Scan for the cell matching the given text and deliver its [x, y] coordinate at center. 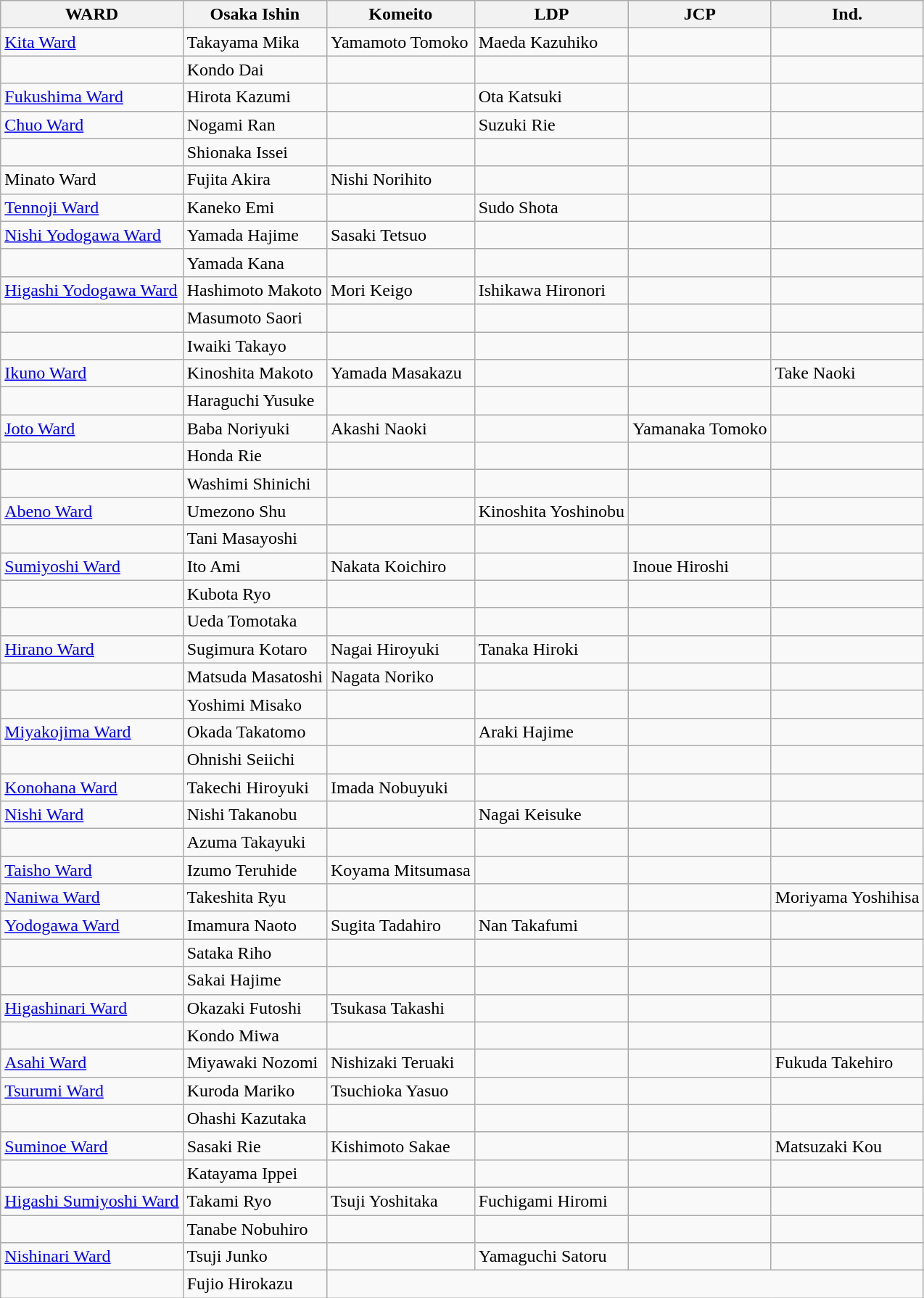
Okada Takatomo [255, 732]
Yamada Hajime [255, 235]
Minato Ward [91, 180]
Sataka Riho [255, 953]
Kubota Ryo [255, 594]
Ito Ami [255, 566]
Higashi Sumiyoshi Ward [91, 1201]
Kuroda Mariko [255, 1091]
Yoshimi Misako [255, 704]
Fukushima Ward [91, 97]
Washimi Shinichi [255, 484]
Yamanaka Tomoko [700, 429]
Konohana Ward [91, 787]
Chuo Ward [91, 125]
Yamamoto Tomoko [400, 42]
Hirota Kazumi [255, 97]
Takayama Mika [255, 42]
WARD [91, 15]
Ueda Tomotaka [255, 621]
Haraguchi Yusuke [255, 401]
Nishi Yodogawa Ward [91, 235]
Koyama Mitsumasa [400, 870]
Takeshita Ryu [255, 898]
Masumoto Saori [255, 318]
Sugita Tadahiro [400, 925]
Ota Katsuki [551, 97]
Moriyama Yoshihisa [847, 898]
Kondo Dai [255, 70]
Fujita Akira [255, 180]
Take Naoki [847, 373]
Taisho Ward [91, 870]
Yamada Masakazu [400, 373]
Nagai Hiroyuki [400, 649]
Shionaka Issei [255, 152]
Sumiyoshi Ward [91, 566]
Maeda Kazuhiko [551, 42]
Kinoshita Makoto [255, 373]
Sugimura Kotaro [255, 649]
Tsuji Junko [255, 1257]
Iwaiki Takayo [255, 346]
Nakata Koichiro [400, 566]
Akashi Naoki [400, 429]
Izumo Teruhide [255, 870]
Kaneko Emi [255, 207]
Tanabe Nobuhiro [255, 1229]
Takechi Hiroyuki [255, 787]
Miyawaki Nozomi [255, 1063]
Hirano Ward [91, 649]
Katayama Ippei [255, 1173]
Suminoe Ward [91, 1146]
Higashinari Ward [91, 1008]
Nagata Noriko [400, 677]
Joto Ward [91, 429]
Kita Ward [91, 42]
Tani Masayoshi [255, 539]
Yodogawa Ward [91, 925]
Ohashi Kazutaka [255, 1118]
Imamura Naoto [255, 925]
Sasaki Tetsuo [400, 235]
Yamada Kana [255, 263]
Komeito [400, 15]
Ishikawa Hironori [551, 290]
Tsuji Yoshitaka [400, 1201]
Baba Noriyuki [255, 429]
Naniwa Ward [91, 898]
Azuma Takayuki [255, 843]
JCP [700, 15]
Araki Hajime [551, 732]
Umezono Shu [255, 511]
Suzuki Rie [551, 125]
Nogami Ran [255, 125]
Takami Ryo [255, 1201]
Fujio Hirokazu [255, 1284]
Okazaki Futoshi [255, 1008]
Kinoshita Yoshinobu [551, 511]
Ikuno Ward [91, 373]
LDP [551, 15]
Fuchigami Hiromi [551, 1201]
Abeno Ward [91, 511]
Nishi Takanobu [255, 815]
Osaka Ishin [255, 15]
Miyakojima Ward [91, 732]
Tennoji Ward [91, 207]
Nishinari Ward [91, 1257]
Honda Rie [255, 456]
Ind. [847, 15]
Tsurumi Ward [91, 1091]
Yamaguchi Satoru [551, 1257]
Sakai Hajime [255, 980]
Ohnishi Seiichi [255, 759]
Imada Nobuyuki [400, 787]
Nishizaki Teruaki [400, 1063]
Sudo Shota [551, 207]
Inoue Hiroshi [700, 566]
Fukuda Takehiro [847, 1063]
Nan Takafumi [551, 925]
Nagai Keisuke [551, 815]
Matsuda Masatoshi [255, 677]
Tsuchioka Yasuo [400, 1091]
Asahi Ward [91, 1063]
Tanaka Hiroki [551, 649]
Higashi Yodogawa Ward [91, 290]
Hashimoto Makoto [255, 290]
Matsuzaki Kou [847, 1146]
Nishi Ward [91, 815]
Nishi Norihito [400, 180]
Kondo Miwa [255, 1035]
Tsukasa Takashi [400, 1008]
Kishimoto Sakae [400, 1146]
Sasaki Rie [255, 1146]
Mori Keigo [400, 290]
